From the cell containing the given text, extract its center point as (x, y) coordinate. 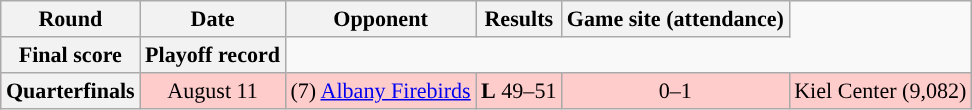
Game site (attendance) (676, 18)
Date (212, 18)
Results (519, 18)
L 49–51 (519, 90)
0–1 (676, 90)
Playoff record (212, 54)
Opponent (380, 18)
Kiel Center (9,082) (880, 90)
Final score (70, 54)
(7) Albany Firebirds (380, 90)
Round (70, 18)
Quarterfinals (70, 90)
August 11 (212, 90)
